Identify which cell holds the provided text, then report its (x, y) central coordinate. 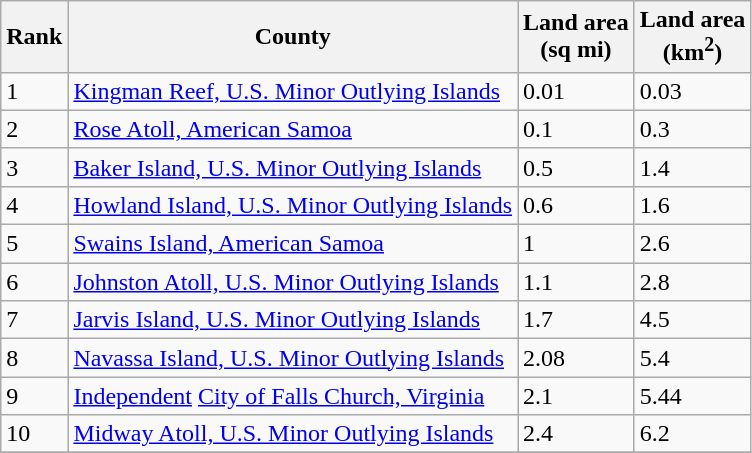
0.3 (692, 129)
8 (34, 358)
1.6 (692, 205)
Rank (34, 37)
5.44 (692, 396)
4.5 (692, 320)
10 (34, 434)
0.03 (692, 91)
4 (34, 205)
2.8 (692, 282)
1.7 (576, 320)
1.4 (692, 167)
5 (34, 244)
Howland Island, U.S. Minor Outlying Islands (293, 205)
Land area(km2) (692, 37)
Johnston Atoll, U.S. Minor Outlying Islands (293, 282)
Kingman Reef, U.S. Minor Outlying Islands (293, 91)
2.1 (576, 396)
0.1 (576, 129)
Navassa Island, U.S. Minor Outlying Islands (293, 358)
5.4 (692, 358)
Independent City of Falls Church, Virginia (293, 396)
3 (34, 167)
Jarvis Island, U.S. Minor Outlying Islands (293, 320)
1.1 (576, 282)
2.4 (576, 434)
0.01 (576, 91)
County (293, 37)
Midway Atoll, U.S. Minor Outlying Islands (293, 434)
0.6 (576, 205)
2 (34, 129)
6.2 (692, 434)
Rose Atoll, American Samoa (293, 129)
Baker Island, U.S. Minor Outlying Islands (293, 167)
7 (34, 320)
Land area(sq mi) (576, 37)
2.6 (692, 244)
Swains Island, American Samoa (293, 244)
9 (34, 396)
0.5 (576, 167)
2.08 (576, 358)
6 (34, 282)
